From the cell containing the given text, extract its center point as (X, Y) coordinate. 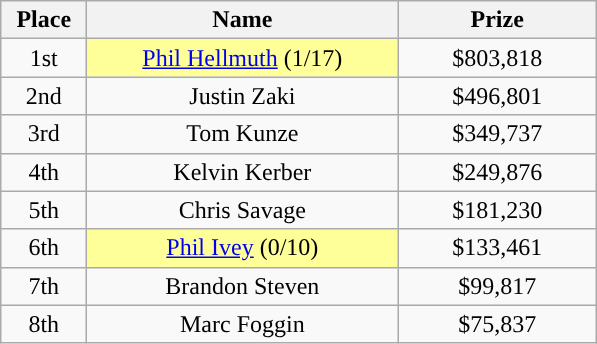
Place (44, 20)
2nd (44, 96)
Tom Kunze (242, 134)
1st (44, 58)
$496,801 (498, 96)
Prize (498, 20)
$249,876 (498, 172)
Name (242, 20)
$181,230 (498, 210)
$75,837 (498, 324)
5th (44, 210)
4th (44, 172)
Phil Ivey (0/10) (242, 248)
8th (44, 324)
Brandon Steven (242, 286)
Justin Zaki (242, 96)
Marc Foggin (242, 324)
Phil Hellmuth (1/17) (242, 58)
3rd (44, 134)
Kelvin Kerber (242, 172)
Chris Savage (242, 210)
$133,461 (498, 248)
$349,737 (498, 134)
$99,817 (498, 286)
7th (44, 286)
$803,818 (498, 58)
6th (44, 248)
